For the text-containing cell, return its midpoint in [x, y] coordinate format. 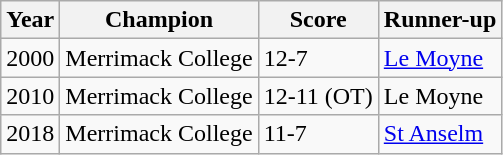
12-7 [318, 58]
Runner-up [440, 20]
Champion [159, 20]
Year [30, 20]
Score [318, 20]
2000 [30, 58]
2010 [30, 96]
St Anselm [440, 134]
12-11 (OT) [318, 96]
11-7 [318, 134]
2018 [30, 134]
